Provide the (X, Y) coordinate of the cell's center where the given text is located.  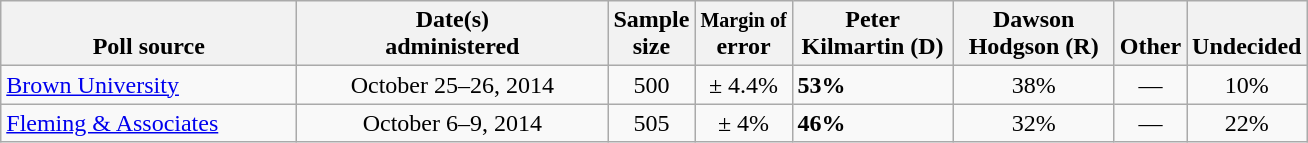
505 (652, 123)
22% (1247, 123)
± 4.4% (744, 85)
Undecided (1247, 34)
October 25–26, 2014 (452, 85)
53% (872, 85)
Date(s)administered (452, 34)
Margin oferror (744, 34)
± 4% (744, 123)
Brown University (149, 85)
PeterKilmartin (D) (872, 34)
38% (1034, 85)
Poll source (149, 34)
500 (652, 85)
DawsonHodgson (R) (1034, 34)
46% (872, 123)
Fleming & Associates (149, 123)
10% (1247, 85)
Samplesize (652, 34)
Other (1150, 34)
32% (1034, 123)
October 6–9, 2014 (452, 123)
